Detect which cell encompasses the target text, then output its (x, y) center coordinate. 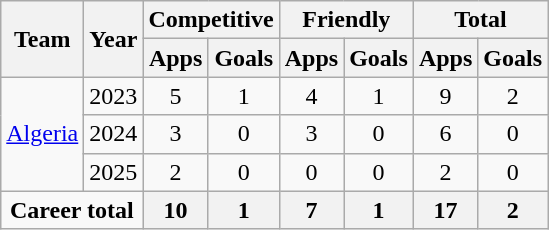
Career total (72, 210)
2025 (114, 172)
10 (176, 210)
Team (42, 39)
Friendly (346, 20)
Competitive (211, 20)
9 (445, 96)
Total (480, 20)
5 (176, 96)
17 (445, 210)
6 (445, 134)
4 (311, 96)
Algeria (42, 134)
2023 (114, 96)
2024 (114, 134)
Year (114, 39)
7 (311, 210)
